Detect which cell encompasses the target text, then output its [X, Y] center coordinate. 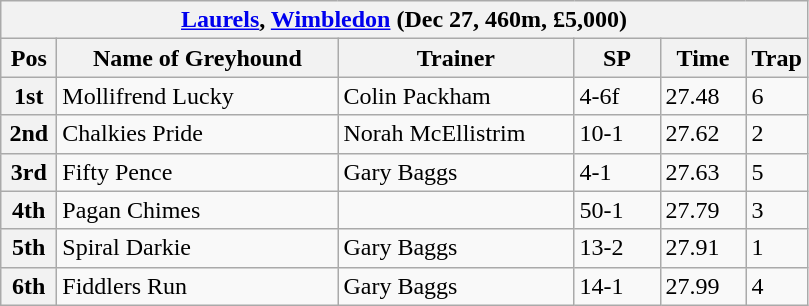
6th [29, 286]
Pos [29, 58]
5th [29, 248]
Mollifrend Lucky [198, 96]
3 [776, 210]
4-6f [617, 96]
14-1 [617, 286]
10-1 [617, 134]
27.79 [703, 210]
Time [703, 58]
Spiral Darkie [198, 248]
1 [776, 248]
6 [776, 96]
Colin Packham [456, 96]
27.62 [703, 134]
Fifty Pence [198, 172]
27.48 [703, 96]
4th [29, 210]
13-2 [617, 248]
4-1 [617, 172]
27.91 [703, 248]
Fiddlers Run [198, 286]
50-1 [617, 210]
Norah McEllistrim [456, 134]
27.99 [703, 286]
1st [29, 96]
2 [776, 134]
3rd [29, 172]
Pagan Chimes [198, 210]
2nd [29, 134]
Laurels, Wimbledon (Dec 27, 460m, £5,000) [404, 20]
4 [776, 286]
Trap [776, 58]
Chalkies Pride [198, 134]
5 [776, 172]
Name of Greyhound [198, 58]
Trainer [456, 58]
27.63 [703, 172]
SP [617, 58]
